Pinpoint the cell where the given text exists, returning its [x, y] midpoint coordinate. 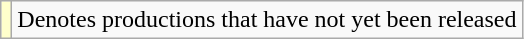
Denotes productions that have not yet been released [267, 20]
